Output the [X, Y] coordinate of the center of the cell containing the given text.  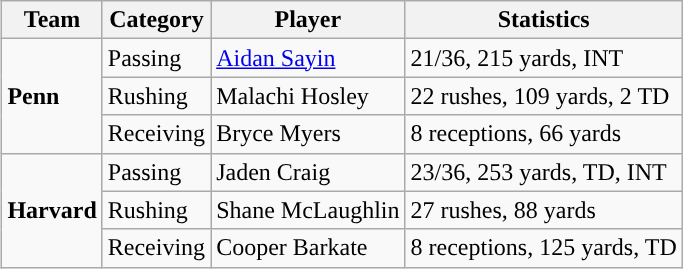
Harvard [52, 210]
Statistics [544, 20]
Penn [52, 96]
Player [308, 20]
Cooper Barkate [308, 248]
Malachi Hosley [308, 96]
8 receptions, 125 yards, TD [544, 248]
Bryce Myers [308, 134]
21/36, 215 yards, INT [544, 58]
23/36, 253 yards, TD, INT [544, 172]
27 rushes, 88 yards [544, 210]
8 receptions, 66 yards [544, 134]
22 rushes, 109 yards, 2 TD [544, 96]
Category [156, 20]
Team [52, 20]
Shane McLaughlin [308, 210]
Jaden Craig [308, 172]
Aidan Sayin [308, 58]
